Detect which cell encompasses the target text, then output its [x, y] center coordinate. 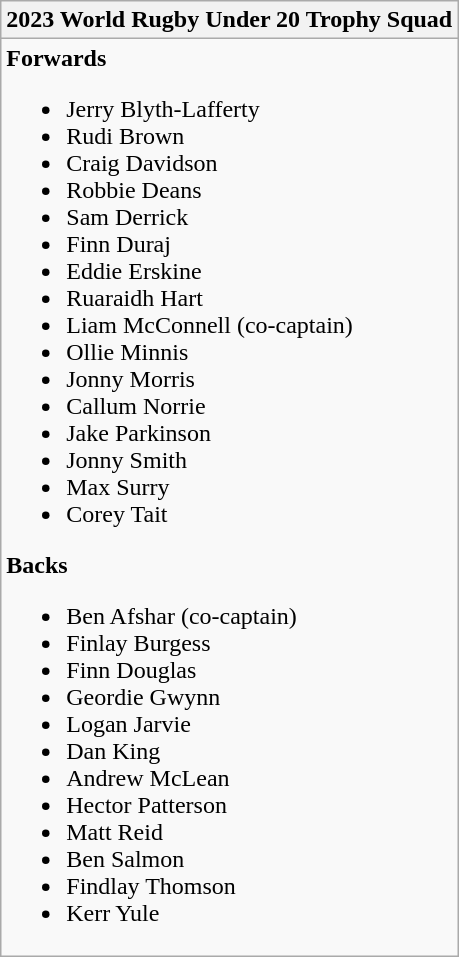
2023 World Rugby Under 20 Trophy Squad [230, 20]
